Identify which cell holds the provided text, then report its [x, y] central coordinate. 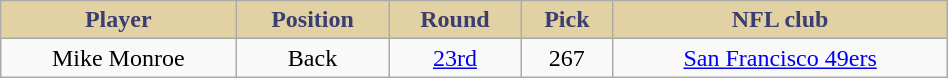
Pick [567, 20]
Position [312, 20]
San Francisco 49ers [780, 58]
Back [312, 58]
NFL club [780, 20]
267 [567, 58]
Mike Monroe [118, 58]
Player [118, 20]
Round [455, 20]
23rd [455, 58]
